Detect which cell encompasses the target text, then output its (x, y) center coordinate. 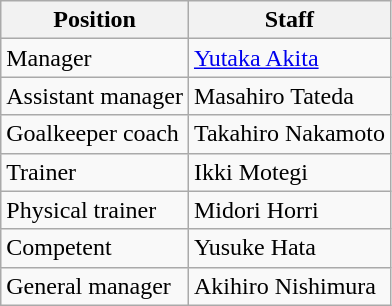
Yutaka Akita (289, 58)
Ikki Motegi (289, 172)
Takahiro Nakamoto (289, 134)
Goalkeeper coach (95, 134)
Trainer (95, 172)
Midori Horri (289, 210)
Assistant manager (95, 96)
General manager (95, 286)
Competent (95, 248)
Physical trainer (95, 210)
Manager (95, 58)
Staff (289, 20)
Masahiro Tateda (289, 96)
Akihiro Nishimura (289, 286)
Position (95, 20)
Yusuke Hata (289, 248)
